Return the (X, Y) coordinate for the center point of the cell that contains the specified text.  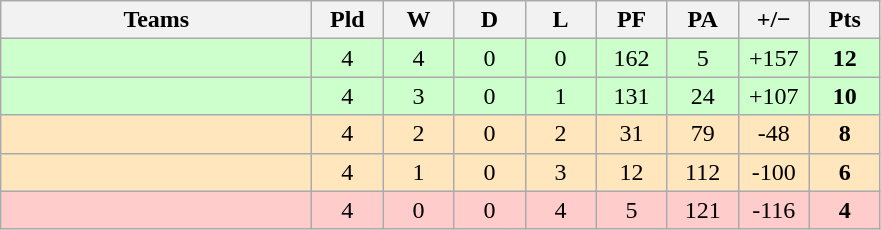
Pts (844, 20)
-100 (774, 172)
6 (844, 172)
121 (702, 210)
-116 (774, 210)
L (560, 20)
+/− (774, 20)
10 (844, 96)
Pld (348, 20)
131 (632, 96)
W (418, 20)
PA (702, 20)
79 (702, 134)
31 (632, 134)
+107 (774, 96)
8 (844, 134)
112 (702, 172)
Teams (156, 20)
D (490, 20)
+157 (774, 58)
24 (702, 96)
-48 (774, 134)
PF (632, 20)
162 (632, 58)
